Return the [X, Y] coordinate for the center point of the cell that contains the specified text.  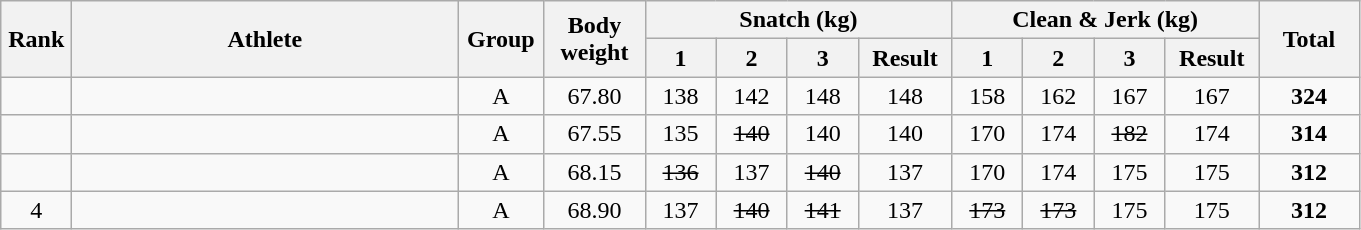
162 [1058, 96]
67.80 [594, 96]
Group [501, 39]
Athlete [265, 39]
138 [680, 96]
68.90 [594, 210]
Total [1308, 39]
Clean & Jerk (kg) [1106, 20]
182 [1130, 134]
314 [1308, 134]
68.15 [594, 172]
141 [822, 210]
Snatch (kg) [798, 20]
135 [680, 134]
324 [1308, 96]
Body weight [594, 39]
142 [752, 96]
136 [680, 172]
Rank [36, 39]
158 [988, 96]
4 [36, 210]
67.55 [594, 134]
